Return the [x, y] coordinate for the center point of the cell that contains the specified text.  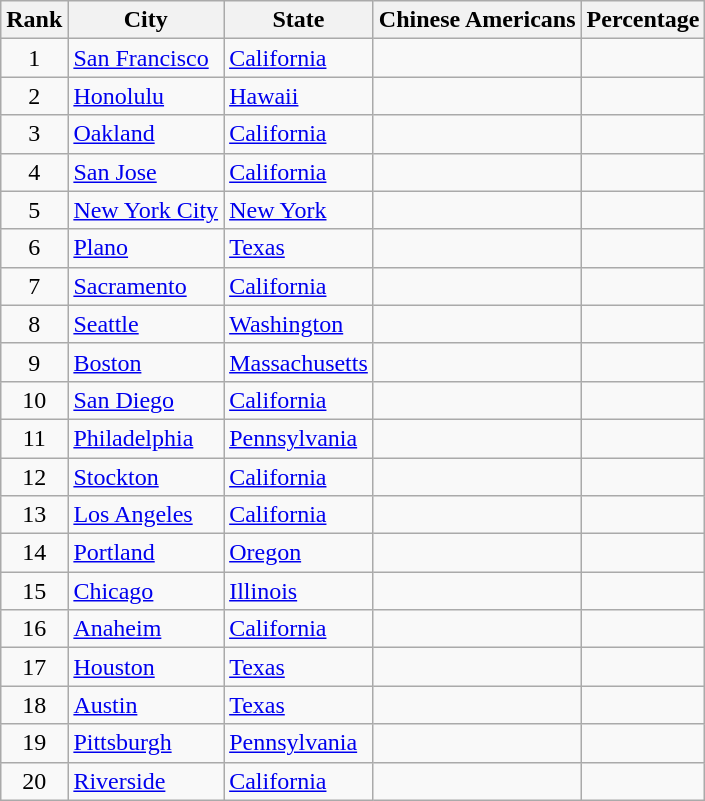
Oregon [299, 553]
Honolulu [146, 96]
Houston [146, 667]
New York [299, 210]
16 [34, 629]
San Diego [146, 400]
Chinese Americans [477, 20]
9 [34, 362]
Seattle [146, 324]
Philadelphia [146, 438]
Austin [146, 705]
20 [34, 781]
7 [34, 286]
13 [34, 515]
Plano [146, 248]
Rank [34, 20]
12 [34, 477]
Washington [299, 324]
Sacramento [146, 286]
City [146, 20]
11 [34, 438]
San Jose [146, 172]
San Francisco [146, 58]
3 [34, 134]
2 [34, 96]
Chicago [146, 591]
10 [34, 400]
14 [34, 553]
Portland [146, 553]
4 [34, 172]
Oakland [146, 134]
New York City [146, 210]
Percentage [643, 20]
19 [34, 743]
Illinois [299, 591]
Pittsburgh [146, 743]
17 [34, 667]
Massachusetts [299, 362]
Hawaii [299, 96]
1 [34, 58]
Boston [146, 362]
18 [34, 705]
5 [34, 210]
8 [34, 324]
Anaheim [146, 629]
15 [34, 591]
Riverside [146, 781]
Los Angeles [146, 515]
Stockton [146, 477]
State [299, 20]
6 [34, 248]
